Capture the cell that displays the provided text and extract its (X, Y) central coordinate. 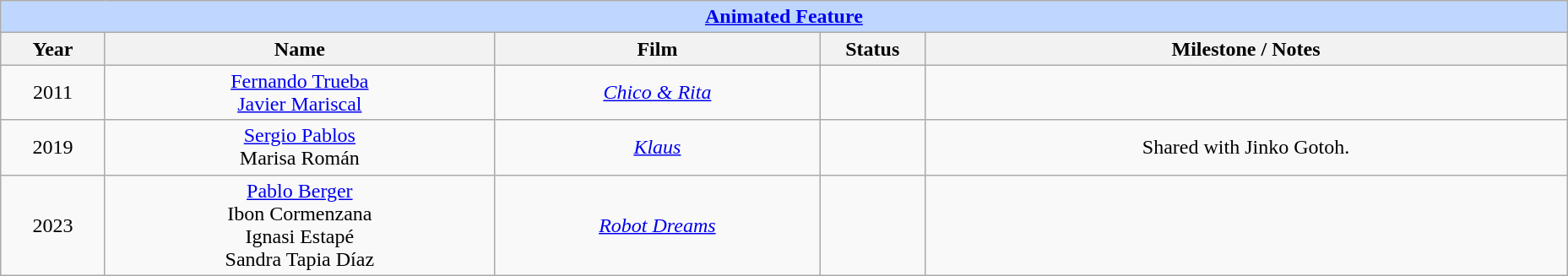
Pablo BergerIbon CormenzanaIgnasi EstapéSandra Tapia Díaz (299, 225)
Robot Dreams (657, 225)
Animated Feature (784, 17)
Status (872, 49)
Sergio PablosMarisa Román (299, 147)
2011 (53, 93)
2019 (53, 147)
Milestone / Notes (1246, 49)
Fernando TruebaJavier Mariscal (299, 93)
Klaus (657, 147)
2023 (53, 225)
Film (657, 49)
Shared with Jinko Gotoh. (1246, 147)
Name (299, 49)
Year (53, 49)
Chico & Rita (657, 93)
